Pinpoint the cell where the given text exists, returning its (x, y) midpoint coordinate. 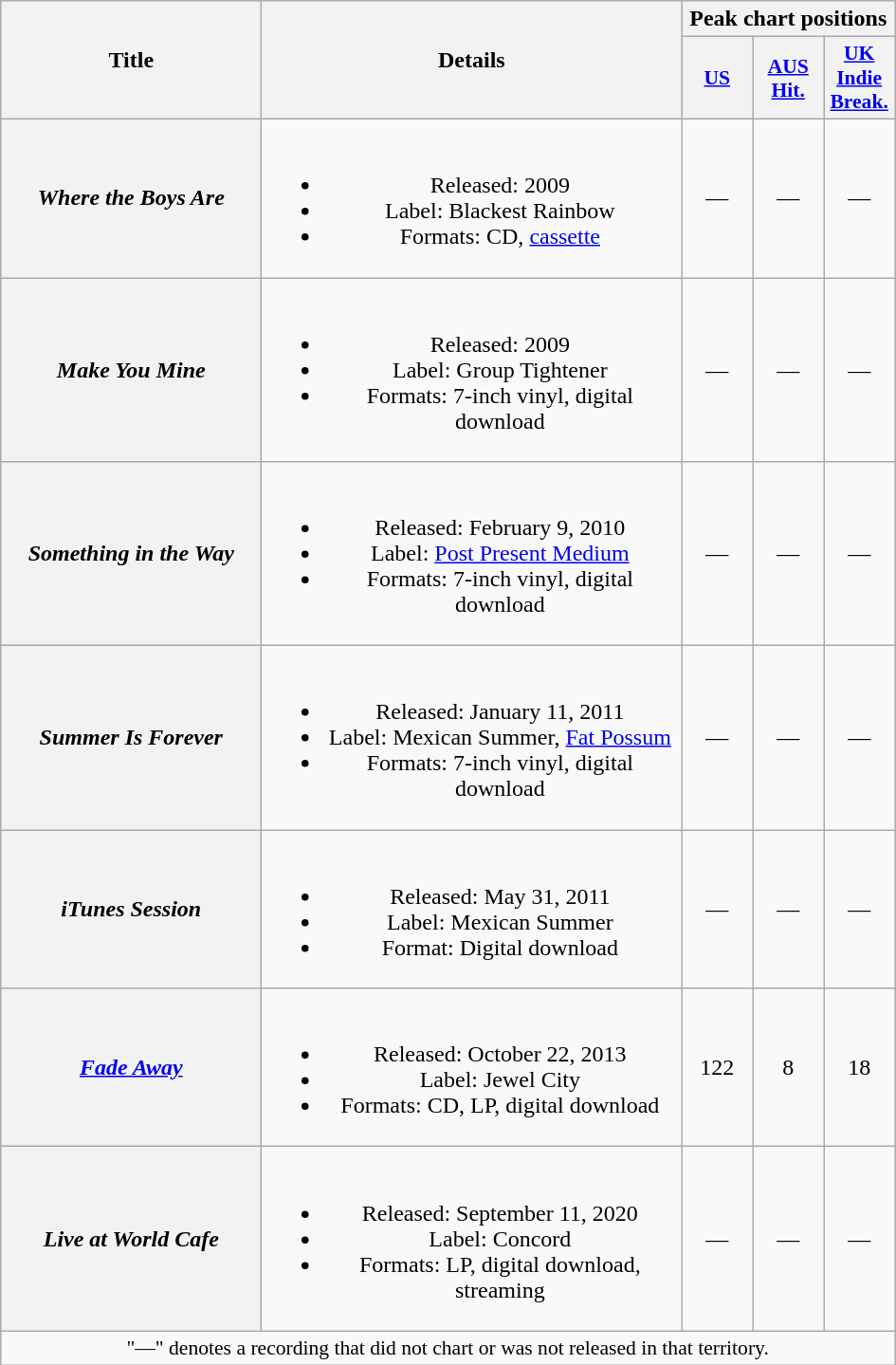
Released: 2009Label: Blackest RainbowFormats: CD, cassette (472, 197)
Title (131, 61)
Released: January 11, 2011Label: Mexican Summer, Fat PossumFormats: 7-inch vinyl, digital download (472, 738)
Something in the Way (131, 554)
Released: 2009Label: Group TightenerFormats: 7-inch vinyl, digital download (472, 369)
iTunes Session (131, 909)
AUSHit. (789, 78)
Released: May 31, 2011Label: Mexican SummerFormat: Digital download (472, 909)
UKIndieBreak. (859, 78)
Peak chart positions (789, 19)
Live at World Cafe (131, 1239)
"—" denotes a recording that did not chart or was not released in that territory. (448, 1348)
Details (472, 61)
Make You Mine (131, 369)
Fade Away (131, 1068)
Released: February 9, 2010Label: Post Present MediumFormats: 7-inch vinyl, digital download (472, 554)
122 (717, 1068)
8 (789, 1068)
Where the Boys Are (131, 197)
US (717, 78)
Released: September 11, 2020Label: ConcordFormats: LP, digital download, streaming (472, 1239)
Released: October 22, 2013Label: Jewel CityFormats: CD, LP, digital download (472, 1068)
Summer Is Forever (131, 738)
18 (859, 1068)
